From the cell containing the given text, extract its center point as [x, y] coordinate. 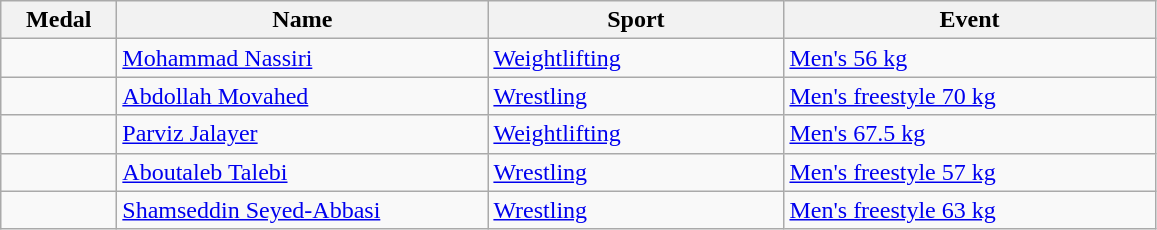
Abdollah Movahed [302, 96]
Men's freestyle 57 kg [970, 172]
Medal [59, 20]
Aboutaleb Talebi [302, 172]
Name [302, 20]
Men's freestyle 63 kg [970, 210]
Shamseddin Seyed-Abbasi [302, 210]
Men's 67.5 kg [970, 134]
Parviz Jalayer [302, 134]
Sport [636, 20]
Event [970, 20]
Mohammad Nassiri [302, 58]
Men's freestyle 70 kg [970, 96]
Men's 56 kg [970, 58]
